Scan for the cell matching the given text and deliver its [x, y] coordinate at center. 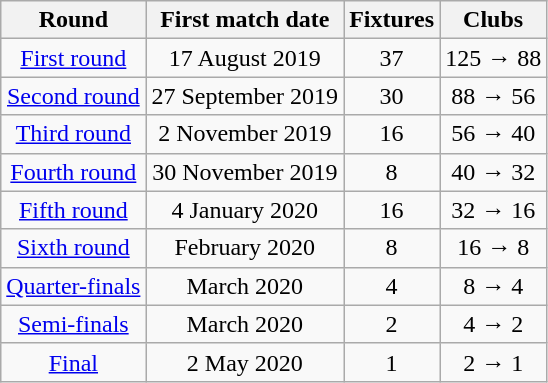
2 [392, 324]
16 → 8 [494, 248]
4 January 2020 [245, 210]
32 → 16 [494, 210]
1 [392, 362]
17 August 2019 [245, 58]
Sixth round [74, 248]
30 [392, 96]
4 → 2 [494, 324]
37 [392, 58]
Quarter-finals [74, 286]
Fixtures [392, 20]
First match date [245, 20]
56 → 40 [494, 134]
2 → 1 [494, 362]
Semi-finals [74, 324]
4 [392, 286]
2 May 2020 [245, 362]
125 → 88 [494, 58]
February 2020 [245, 248]
8 → 4 [494, 286]
Fourth round [74, 172]
27 September 2019 [245, 96]
Final [74, 362]
Second round [74, 96]
Third round [74, 134]
Clubs [494, 20]
Fifth round [74, 210]
40 → 32 [494, 172]
30 November 2019 [245, 172]
88 → 56 [494, 96]
2 November 2019 [245, 134]
First round [74, 58]
Round [74, 20]
